Output the (x, y) coordinate of the center of the cell containing the given text.  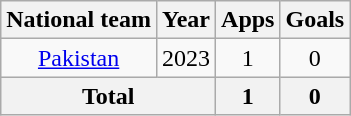
Year (186, 20)
2023 (186, 58)
Total (108, 96)
Pakistan (79, 58)
Goals (315, 20)
Apps (248, 20)
National team (79, 20)
